Determine the (x, y) coordinate at the center of the cell enclosing the given text.  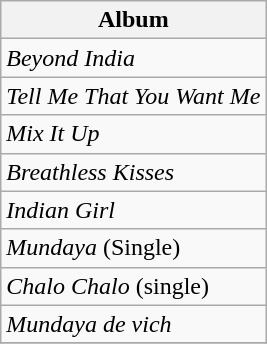
Mix It Up (134, 134)
Tell Me That You Want Me (134, 96)
Chalo Chalo (single) (134, 286)
Indian Girl (134, 210)
Mundaya (Single) (134, 248)
Breathless Kisses (134, 172)
Mundaya de vich (134, 324)
Beyond India (134, 58)
Album (134, 20)
